Return the [x, y] coordinate for the center point of the cell that contains the specified text.  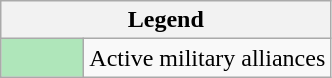
Legend [166, 20]
Active military alliances [208, 58]
